Return [X, Y] of the center of cell containing provided text 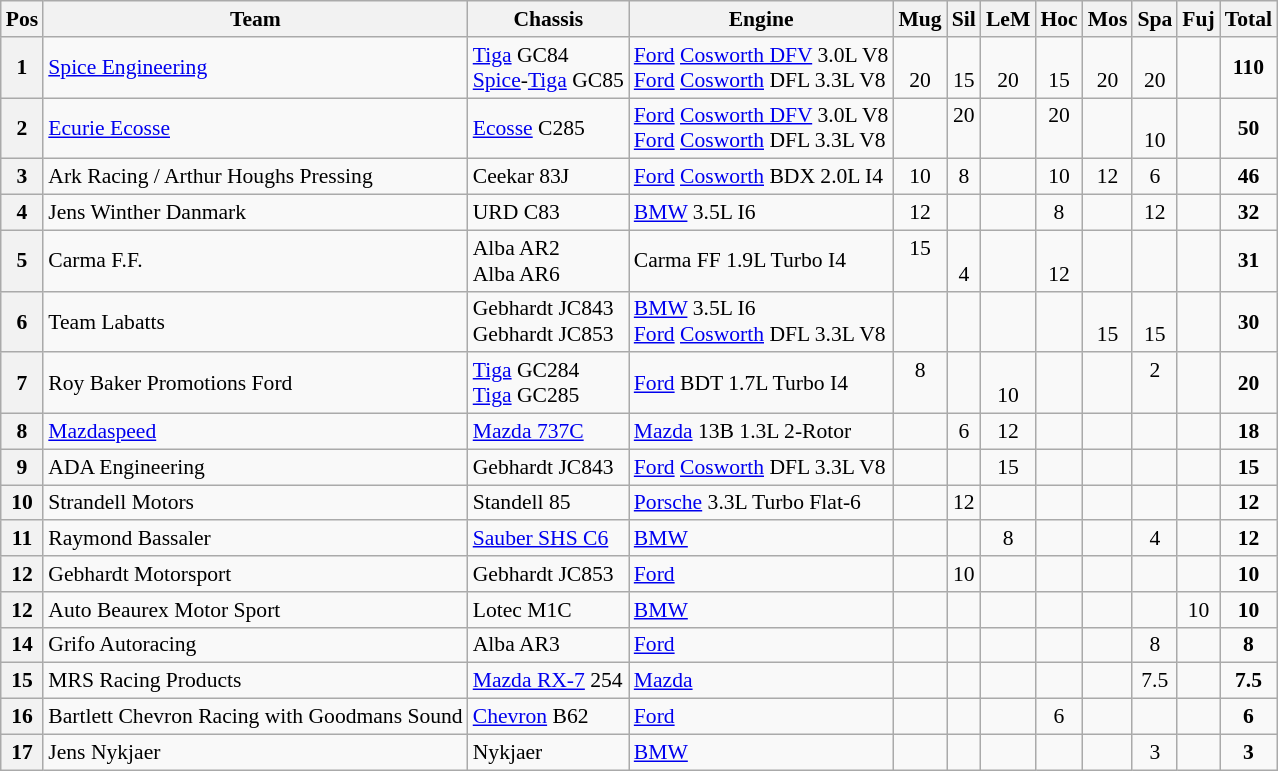
Ford BDT 1.7L Turbo I4 [762, 384]
Engine [762, 19]
Total [1248, 19]
Mazda [762, 681]
MRS Racing Products [255, 681]
Jens Winther Danmark [255, 213]
Bartlett Chevron Racing with Goodmans Sound [255, 717]
Ford Cosworth BDX 2.0L I4 [762, 177]
18 [1248, 432]
Mazdaspeed [255, 432]
Ecurie Ecosse [255, 128]
17 [22, 752]
URD C83 [548, 213]
Mazda RX-7 254 [548, 681]
Porsche 3.3L Turbo Flat-6 [762, 503]
Fuj [1198, 19]
BMW 3.5L I6Ford Cosworth DFL 3.3L V8 [762, 322]
14 [22, 645]
Chevron B62 [548, 717]
5 [22, 260]
Ark Racing / Arthur Houghs Pressing [255, 177]
Ecosse C285 [548, 128]
11 [22, 539]
Hoc [1058, 19]
110 [1248, 68]
Carma F.F. [255, 260]
Gebhardt JC853 [548, 574]
Pos [22, 19]
Jens Nykjaer [255, 752]
Spa [1154, 19]
7 [22, 384]
46 [1248, 177]
31 [1248, 260]
Mazda 737C [548, 432]
Gebhardt Motorsport [255, 574]
30 [1248, 322]
Team [255, 19]
Alba AR2Alba AR6 [548, 260]
Raymond Bassaler [255, 539]
Gebhardt JC843 [548, 467]
Tiga GC284Tiga GC285 [548, 384]
Team Labatts [255, 322]
Alba AR3 [548, 645]
Ford Cosworth DFL 3.3L V8 [762, 467]
Standell 85 [548, 503]
BMW 3.5L I6 [762, 213]
Auto Beaurex Motor Sport [255, 610]
Sauber SHS C6 [548, 539]
Nykjaer [548, 752]
Mazda 13B 1.3L 2-Rotor [762, 432]
Lotec M1C [548, 610]
9 [22, 467]
Mug [920, 19]
Tiga GC84Spice-Tiga GC85 [548, 68]
Strandell Motors [255, 503]
50 [1248, 128]
32 [1248, 213]
16 [22, 717]
Roy Baker Promotions Ford [255, 384]
Carma FF 1.9L Turbo I4 [762, 260]
ADA Engineering [255, 467]
Sil [964, 19]
Gebhardt JC843Gebhardt JC853 [548, 322]
Spice Engineering [255, 68]
1 [22, 68]
Grifo Autoracing [255, 645]
LeM [1008, 19]
Mos [1108, 19]
Ceekar 83J [548, 177]
Chassis [548, 19]
